Output the [x, y] coordinate of the center of the cell containing the given text.  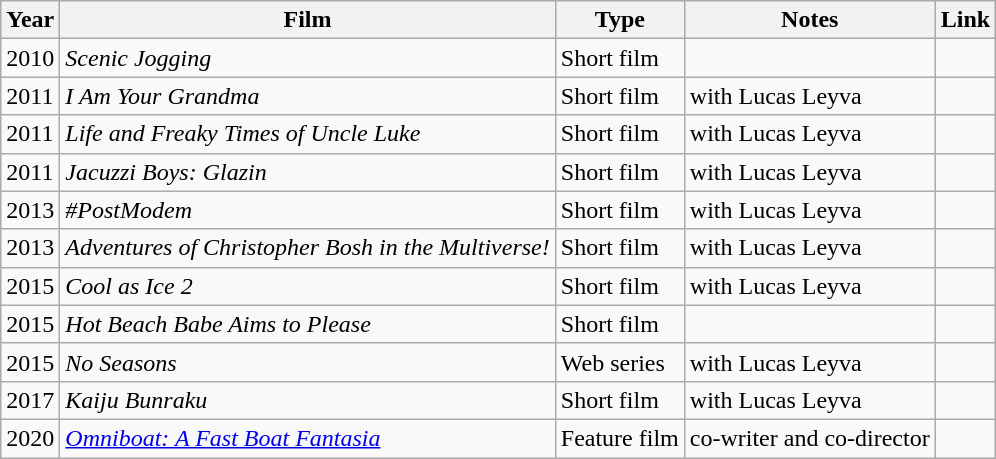
Hot Beach Babe Aims to Please [308, 324]
Year [30, 20]
#PostModem [308, 210]
Web series [620, 362]
Omniboat: A Fast Boat Fantasia [308, 438]
2010 [30, 58]
2017 [30, 400]
Link [965, 20]
Life and Freaky Times of Uncle Luke [308, 134]
2020 [30, 438]
No Seasons [308, 362]
I Am Your Grandma [308, 96]
Jacuzzi Boys: Glazin [308, 172]
Cool as Ice 2 [308, 286]
co-writer and co-director [810, 438]
Scenic Jogging [308, 58]
Type [620, 20]
Adventures of Christopher Bosh in the Multiverse! [308, 248]
Film [308, 20]
Notes [810, 20]
Kaiju Bunraku [308, 400]
Feature film [620, 438]
